Identify which cell holds the provided text, then report its [x, y] central coordinate. 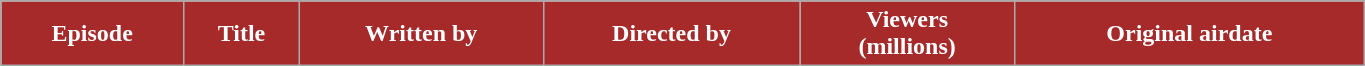
Episode [92, 34]
Title [241, 34]
Original airdate [1189, 34]
Directed by [672, 34]
Viewers(millions) [907, 34]
Written by [421, 34]
